Extract the (x, y) coordinate from the center of the cell holding the provided text.  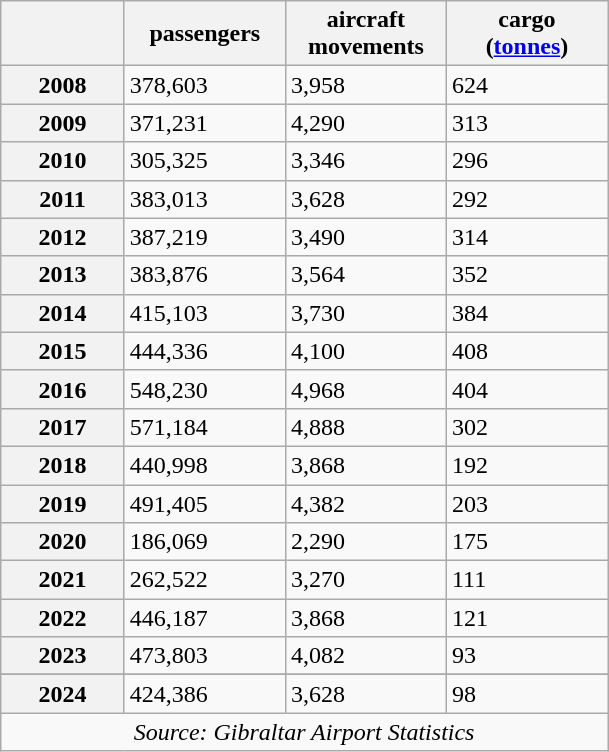
383,876 (204, 275)
175 (526, 542)
98 (526, 694)
2019 (63, 503)
2012 (63, 237)
4,290 (366, 123)
404 (526, 389)
2020 (63, 542)
378,603 (204, 85)
4,968 (366, 389)
624 (526, 85)
446,187 (204, 618)
2010 (63, 161)
383,013 (204, 199)
3,270 (366, 580)
424,386 (204, 694)
384 (526, 313)
2011 (63, 199)
192 (526, 465)
4,082 (366, 656)
2008 (63, 85)
387,219 (204, 237)
2021 (63, 580)
aircraftmovements (366, 34)
2014 (63, 313)
passengers (204, 34)
203 (526, 503)
186,069 (204, 542)
2,290 (366, 542)
2015 (63, 351)
4,888 (366, 427)
292 (526, 199)
302 (526, 427)
111 (526, 580)
2023 (63, 656)
313 (526, 123)
cargo(tonnes) (526, 34)
2018 (63, 465)
296 (526, 161)
2016 (63, 389)
Source: Gibraltar Airport Statistics (304, 732)
3,564 (366, 275)
571,184 (204, 427)
3,958 (366, 85)
4,100 (366, 351)
3,346 (366, 161)
262,522 (204, 580)
352 (526, 275)
2022 (63, 618)
3,730 (366, 313)
4,382 (366, 503)
305,325 (204, 161)
371,231 (204, 123)
93 (526, 656)
473,803 (204, 656)
444,336 (204, 351)
548,230 (204, 389)
408 (526, 351)
314 (526, 237)
415,103 (204, 313)
121 (526, 618)
2013 (63, 275)
2009 (63, 123)
2024 (63, 694)
2017 (63, 427)
491,405 (204, 503)
440,998 (204, 465)
3,490 (366, 237)
